Extract the [x, y] coordinate from the center of the cell holding the provided text.  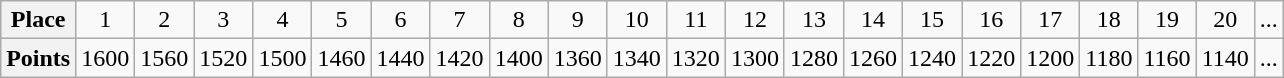
14 [874, 20]
1200 [1050, 58]
3 [224, 20]
1360 [578, 58]
1280 [814, 58]
11 [696, 20]
7 [460, 20]
1460 [342, 58]
5 [342, 20]
16 [992, 20]
13 [814, 20]
1240 [932, 58]
1180 [1109, 58]
1 [106, 20]
20 [1225, 20]
Points [38, 58]
10 [636, 20]
2 [164, 20]
Place [38, 20]
1440 [400, 58]
18 [1109, 20]
1260 [874, 58]
1500 [282, 58]
8 [518, 20]
1160 [1167, 58]
1300 [754, 58]
6 [400, 20]
1140 [1225, 58]
1600 [106, 58]
1420 [460, 58]
1400 [518, 58]
1520 [224, 58]
15 [932, 20]
17 [1050, 20]
19 [1167, 20]
1320 [696, 58]
4 [282, 20]
1560 [164, 58]
9 [578, 20]
1340 [636, 58]
12 [754, 20]
1220 [992, 58]
